Extract the (X, Y) coordinate from the center of the cell holding the provided text.  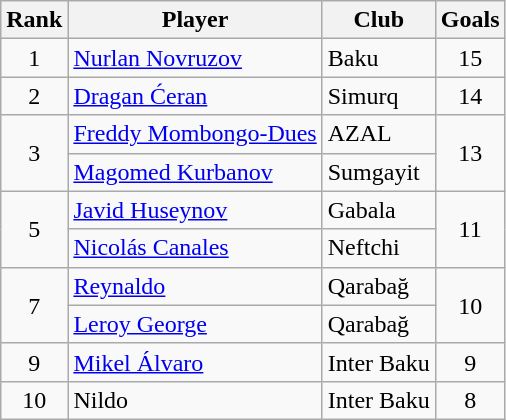
1 (34, 58)
AZAL (378, 134)
15 (470, 58)
Nurlan Novruzov (195, 58)
Leroy George (195, 324)
5 (34, 229)
Player (195, 20)
Baku (378, 58)
3 (34, 153)
Nildo (195, 400)
Sumgayit (378, 172)
11 (470, 229)
13 (470, 153)
Dragan Ćeran (195, 96)
Nicolás Canales (195, 248)
14 (470, 96)
Magomed Kurbanov (195, 172)
Simurq (378, 96)
Goals (470, 20)
Neftchi (378, 248)
Club (378, 20)
2 (34, 96)
7 (34, 305)
Mikel Álvaro (195, 362)
Rank (34, 20)
Gabala (378, 210)
8 (470, 400)
Javid Huseynov (195, 210)
Reynaldo (195, 286)
Freddy Mombongo-Dues (195, 134)
